For the text-containing cell, return its midpoint in [X, Y] coordinate format. 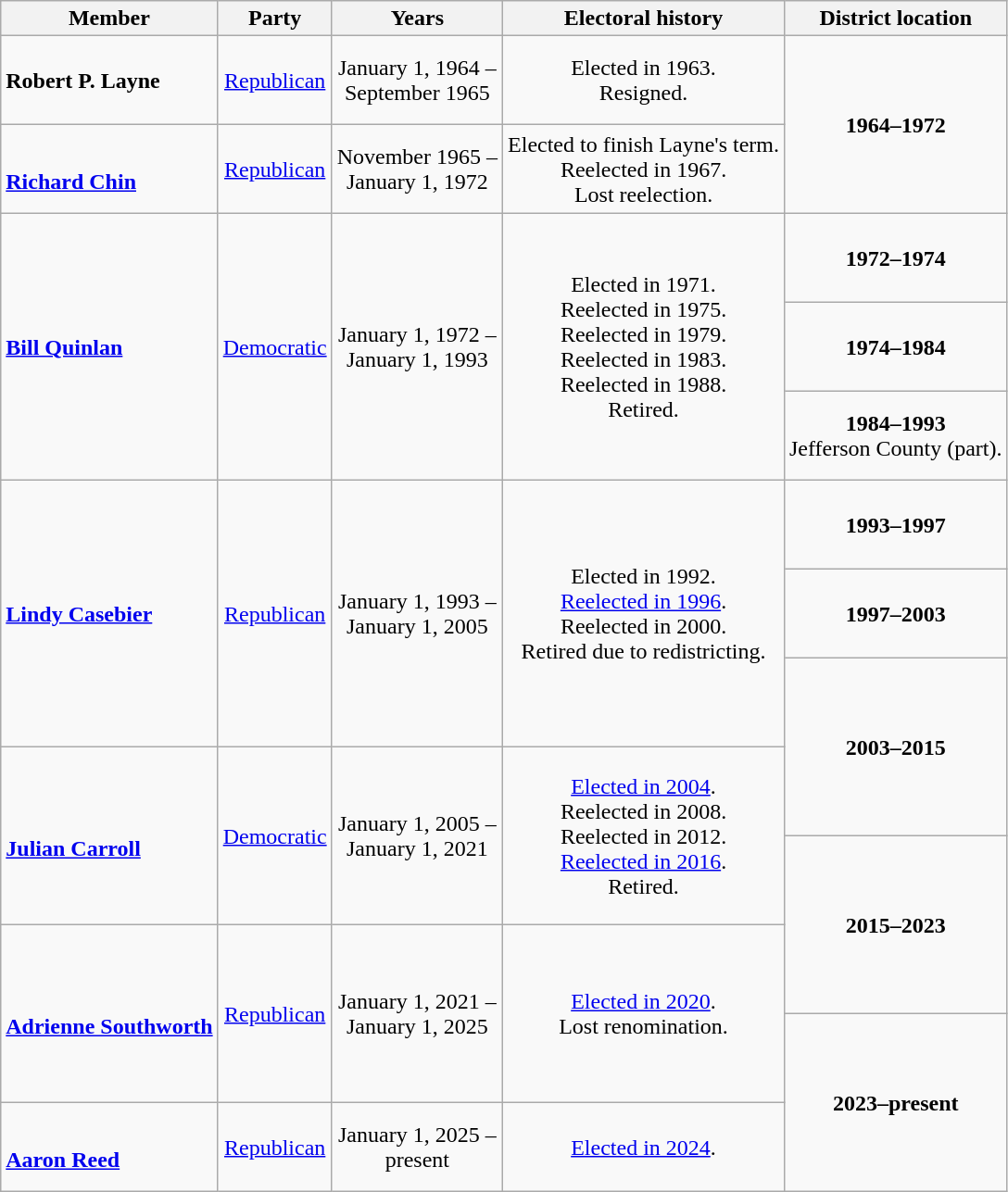
Elected in 1963.Resigned. [644, 81]
1974–1984 [895, 347]
Julian Carroll [109, 836]
Party [274, 19]
Elected in 2024. [644, 1148]
Elected in 1971.Reelected in 1975.Reelected in 1979.Reelected in 1983.Reelected in 1988.Retired. [644, 347]
January 1, 2021 –January 1, 2025 [417, 1014]
November 1965 –January 1, 1972 [417, 169]
1972–1974 [895, 258]
Bill Quinlan [109, 347]
Elected to finish Layne's term.Reelected in 1967.Lost reelection. [644, 169]
District location [895, 19]
1993–1997 [895, 525]
1964–1972 [895, 125]
Aaron Reed [109, 1148]
2003–2015 [895, 747]
January 1, 1972 –January 1, 1993 [417, 347]
2023–present [895, 1103]
Elected in 2020.Lost renomination. [644, 1014]
Robert P. Layne [109, 81]
January 1, 1993 –January 1, 2005 [417, 614]
1997–2003 [895, 614]
Lindy Casebier [109, 614]
January 1, 2025 –present [417, 1148]
Elected in 1992.Reelected in 1996.Reelected in 2000.Retired due to redistricting. [644, 614]
Electoral history [644, 19]
2015–2023 [895, 925]
Richard Chin [109, 169]
Member [109, 19]
1984–1993Jefferson County (part). [895, 436]
January 1, 1964 –September 1965 [417, 81]
Years [417, 19]
Elected in 2004.Reelected in 2008.Reelected in 2012.Reelected in 2016.Retired. [644, 836]
Adrienne Southworth [109, 1014]
January 1, 2005 –January 1, 2021 [417, 836]
